Pinpoint the cell where the given text exists, returning its (x, y) midpoint coordinate. 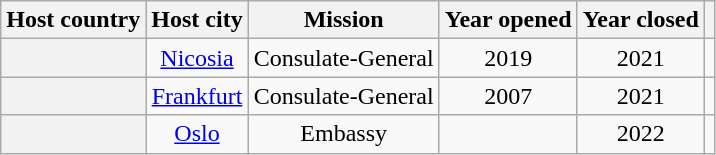
2022 (640, 134)
Oslo (197, 134)
2007 (508, 96)
Host city (197, 20)
Nicosia (197, 58)
2019 (508, 58)
Frankfurt (197, 96)
Embassy (344, 134)
Host country (74, 20)
Mission (344, 20)
Year closed (640, 20)
Year opened (508, 20)
